Detect which cell encompasses the target text, then output its (X, Y) center coordinate. 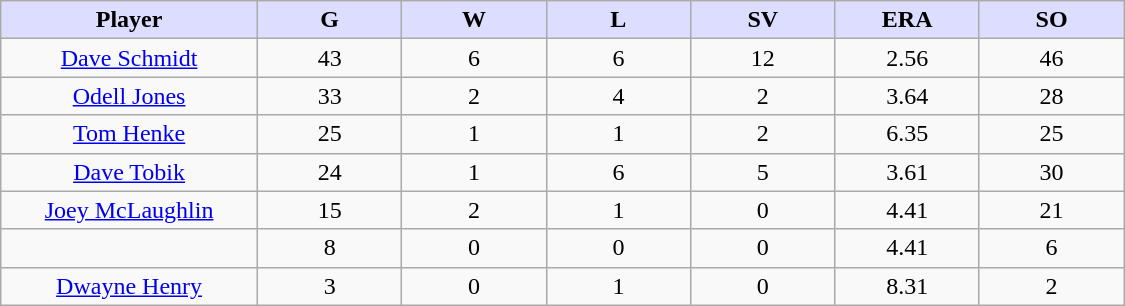
21 (1052, 210)
Tom Henke (130, 134)
28 (1052, 96)
3 (329, 286)
30 (1052, 172)
5 (763, 172)
24 (329, 172)
Joey McLaughlin (130, 210)
G (329, 20)
8 (329, 248)
Dave Schmidt (130, 58)
15 (329, 210)
46 (1052, 58)
Odell Jones (130, 96)
Dwayne Henry (130, 286)
Player (130, 20)
6.35 (907, 134)
8.31 (907, 286)
W (474, 20)
33 (329, 96)
3.61 (907, 172)
SO (1052, 20)
3.64 (907, 96)
SV (763, 20)
4 (618, 96)
ERA (907, 20)
Dave Tobik (130, 172)
12 (763, 58)
2.56 (907, 58)
43 (329, 58)
L (618, 20)
